Return [x, y] of the center of cell containing provided text 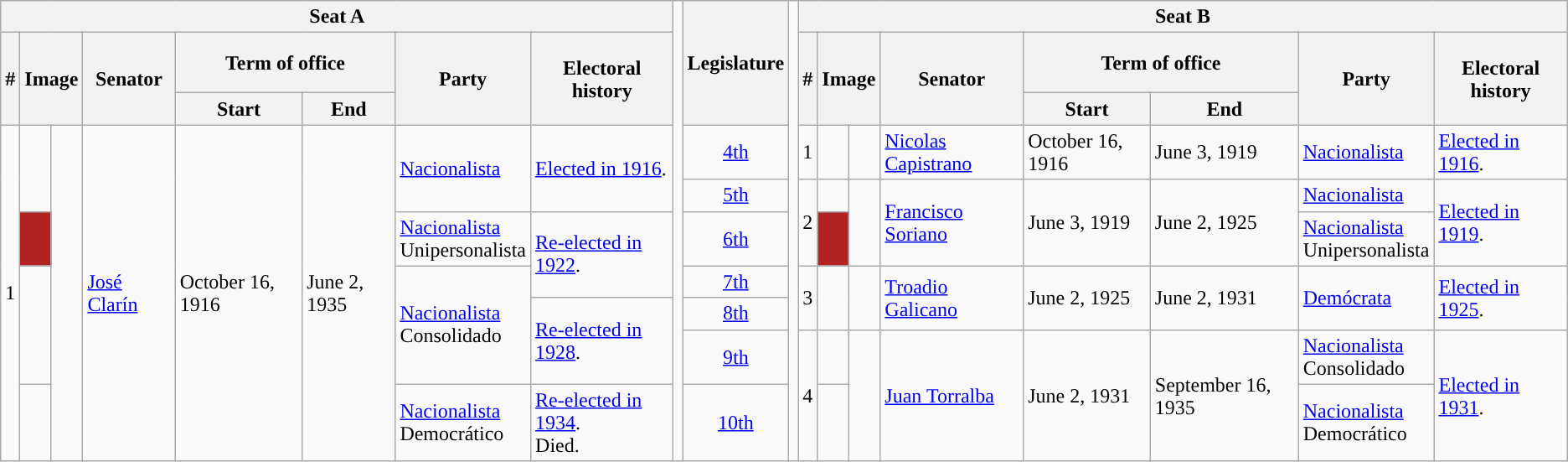
5th [735, 195]
4th [735, 153]
7th [735, 282]
2 [807, 223]
Nicolas Capistrano [952, 153]
Troadio Galicano [952, 298]
3 [807, 298]
Elected in 1919. [1501, 223]
Juan Torralba [952, 396]
Francisco Soriano [952, 223]
June 2, 1935 [348, 293]
8th [735, 314]
José Clarín [129, 293]
10th [735, 423]
Re-elected in 1928. [602, 340]
6th [735, 238]
Re-elected in 1922. [602, 255]
Legislature [735, 63]
Re-elected in 1934.Died. [602, 423]
Seat B [1183, 17]
4 [807, 396]
9th [735, 357]
Elected in 1925. [1501, 298]
September 16, 1935 [1225, 396]
Elected in 1931. [1501, 396]
Seat A [337, 17]
Demócrata [1366, 298]
